Extract the (x, y) coordinate from the center of the cell holding the provided text.  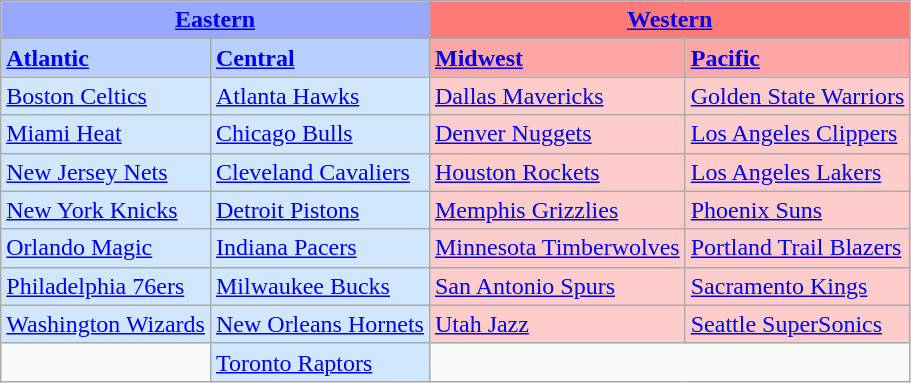
Milwaukee Bucks (320, 286)
Memphis Grizzlies (557, 210)
Portland Trail Blazers (798, 248)
Houston Rockets (557, 172)
Los Angeles Clippers (798, 134)
Golden State Warriors (798, 96)
Sacramento Kings (798, 286)
Atlanta Hawks (320, 96)
Denver Nuggets (557, 134)
San Antonio Spurs (557, 286)
Toronto Raptors (320, 362)
Dallas Mavericks (557, 96)
Seattle SuperSonics (798, 324)
Cleveland Cavaliers (320, 172)
Phoenix Suns (798, 210)
New York Knicks (106, 210)
Atlantic (106, 58)
Detroit Pistons (320, 210)
Chicago Bulls (320, 134)
New Orleans Hornets (320, 324)
Philadelphia 76ers (106, 286)
Miami Heat (106, 134)
Los Angeles Lakers (798, 172)
Utah Jazz (557, 324)
Minnesota Timberwolves (557, 248)
New Jersey Nets (106, 172)
Pacific (798, 58)
Orlando Magic (106, 248)
Midwest (557, 58)
Washington Wizards (106, 324)
Western (669, 20)
Eastern (216, 20)
Boston Celtics (106, 96)
Central (320, 58)
Indiana Pacers (320, 248)
